Pinpoint the cell where the given text exists, returning its (X, Y) midpoint coordinate. 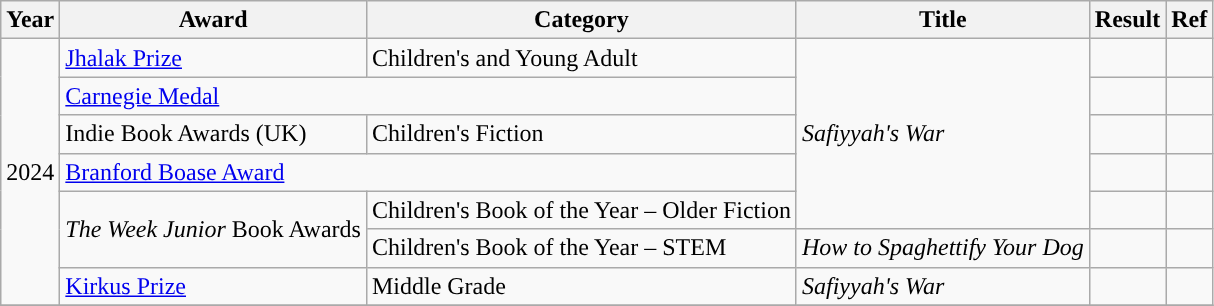
Award (214, 20)
Jhalak Prize (214, 58)
Year (30, 20)
The Week Junior Book Awards (214, 229)
Title (942, 20)
Result (1127, 20)
Kirkus Prize (214, 286)
Middle Grade (581, 286)
Children's and Young Adult (581, 58)
2024 (30, 172)
Branford Boase Award (428, 172)
How to Spaghettify Your Dog (942, 248)
Children's Fiction (581, 134)
Children's Book of the Year – Older Fiction (581, 210)
Category (581, 20)
Ref (1190, 20)
Children's Book of the Year – STEM (581, 248)
Carnegie Medal (428, 96)
Indie Book Awards (UK) (214, 134)
